Return [X, Y] of the center of cell containing provided text 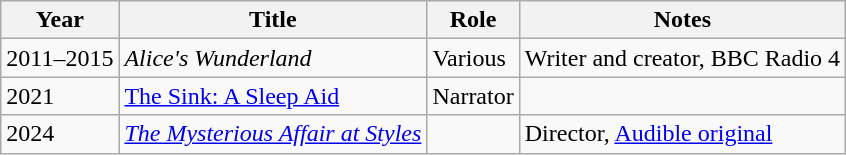
Director, Audible original [682, 134]
Various [473, 58]
2011–2015 [60, 58]
The Mysterious Affair at Styles [273, 134]
2021 [60, 96]
The Sink: A Sleep Aid [273, 96]
Narrator [473, 96]
Year [60, 20]
Title [273, 20]
Role [473, 20]
Writer and creator, BBC Radio 4 [682, 58]
Notes [682, 20]
2024 [60, 134]
Alice's Wunderland [273, 58]
